Capture the cell that displays the provided text and extract its [x, y] central coordinate. 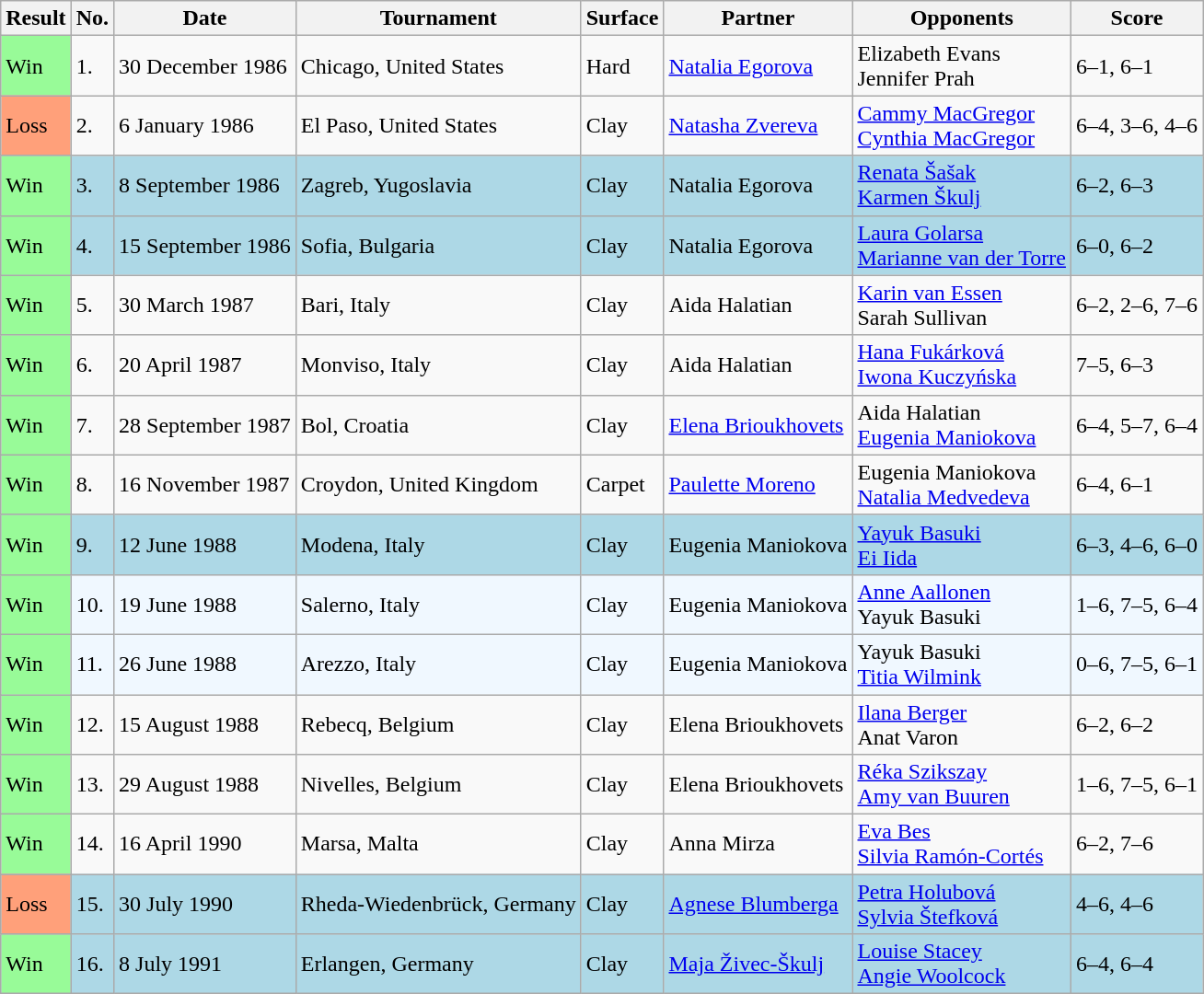
Anna Mirza [758, 845]
Croydon, United Kingdom [438, 484]
13. [92, 784]
16 April 1990 [205, 845]
Zagreb, Yugoslavia [438, 186]
16 November 1987 [205, 484]
Monviso, Italy [438, 364]
6. [92, 364]
5. [92, 306]
6–0, 6–2 [1136, 245]
Salerno, Italy [438, 604]
4. [92, 245]
Renata Šašak Karmen Škulj [962, 186]
7. [92, 425]
Score [1136, 18]
Aida Halatian Eugenia Maniokova [962, 425]
19 June 1988 [205, 604]
Surface [622, 18]
No. [92, 18]
1–6, 7–5, 6–1 [1136, 784]
Anne Aallonen Yayuk Basuki [962, 604]
Result [36, 18]
Agnese Blumberga [758, 904]
12. [92, 723]
Karin van Essen Sarah Sullivan [962, 306]
11. [92, 665]
Modena, Italy [438, 545]
10. [92, 604]
6–2, 7–6 [1136, 845]
6–4, 6–1 [1136, 484]
3. [92, 186]
15. [92, 904]
Sofia, Bulgaria [438, 245]
Elizabeth Evans Jennifer Prah [962, 66]
Eugenia Maniokova Natalia Medvedeva [962, 484]
15 August 1988 [205, 723]
20 April 1987 [205, 364]
Tournament [438, 18]
8 July 1991 [205, 965]
Date [205, 18]
9. [92, 545]
29 August 1988 [205, 784]
El Paso, United States [438, 125]
26 June 1988 [205, 665]
30 March 1987 [205, 306]
Réka Szikszay Amy van Buuren [962, 784]
Nivelles, Belgium [438, 784]
6–2, 2–6, 7–6 [1136, 306]
Bari, Italy [438, 306]
1. [92, 66]
Erlangen, Germany [438, 965]
6–2, 6–3 [1136, 186]
30 December 1986 [205, 66]
6–4, 5–7, 6–4 [1136, 425]
7–5, 6–3 [1136, 364]
Maja Živec-Škulj [758, 965]
8. [92, 484]
Hard [622, 66]
28 September 1987 [205, 425]
15 September 1986 [205, 245]
Cammy MacGregor Cynthia MacGregor [962, 125]
Petra Holubová Sylvia Štefková [962, 904]
12 June 1988 [205, 545]
8 September 1986 [205, 186]
Partner [758, 18]
6 January 1986 [205, 125]
4–6, 4–6 [1136, 904]
Ilana Berger Anat Varon [962, 723]
Carpet [622, 484]
6–4, 3–6, 4–6 [1136, 125]
Rheda-Wiedenbrück, Germany [438, 904]
Paulette Moreno [758, 484]
16. [92, 965]
Natasha Zvereva [758, 125]
6–2, 6–2 [1136, 723]
6–4, 6–4 [1136, 965]
Laura Golarsa Marianne van der Torre [962, 245]
Yayuk Basuki Titia Wilmink [962, 665]
Louise Stacey Angie Woolcock [962, 965]
Rebecq, Belgium [438, 723]
6–1, 6–1 [1136, 66]
Yayuk Basuki Ei Iida [962, 545]
2. [92, 125]
6–3, 4–6, 6–0 [1136, 545]
Opponents [962, 18]
Hana Fukárková Iwona Kuczyńska [962, 364]
Bol, Croatia [438, 425]
Chicago, United States [438, 66]
Arezzo, Italy [438, 665]
Eva Bes Silvia Ramón-Cortés [962, 845]
1–6, 7–5, 6–4 [1136, 604]
Marsa, Malta [438, 845]
14. [92, 845]
0–6, 7–5, 6–1 [1136, 665]
30 July 1990 [205, 904]
